Identify which cell holds the provided text, then report its [x, y] central coordinate. 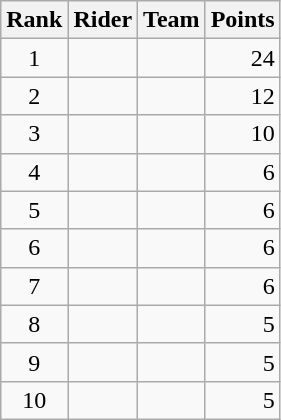
Rider [103, 20]
Team [172, 20]
9 [34, 362]
Points [242, 20]
3 [34, 134]
2 [34, 96]
Rank [34, 20]
7 [34, 286]
8 [34, 324]
24 [242, 58]
12 [242, 96]
1 [34, 58]
4 [34, 172]
